Output the [X, Y] coordinate of the center of the cell containing the given text.  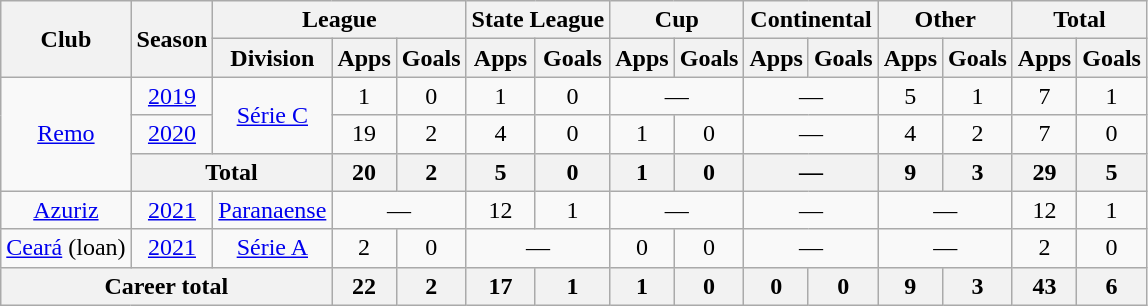
2019 [172, 96]
29 [1044, 172]
Azuriz [66, 210]
Season [172, 39]
State League [538, 20]
Club [66, 39]
Série C [272, 115]
Ceará (loan) [66, 248]
6 [1112, 286]
43 [1044, 286]
17 [500, 286]
22 [364, 286]
Career total [166, 286]
Other [945, 20]
Continental [811, 20]
Division [272, 58]
League [340, 20]
2020 [172, 134]
19 [364, 134]
Cup [677, 20]
20 [364, 172]
Paranaense [272, 210]
Remo [66, 134]
Série A [272, 248]
